Find where the given text appears and provide that cell's center as [X, Y] coordinate. 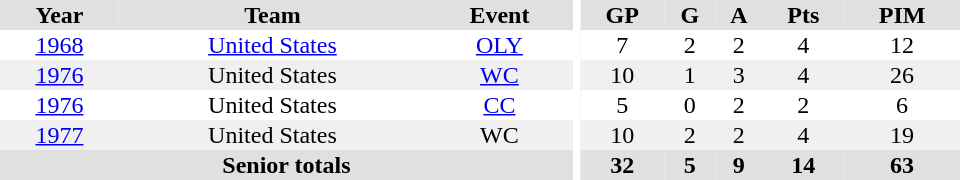
7 [622, 45]
1977 [60, 135]
OLY [500, 45]
G [690, 15]
0 [690, 105]
Senior totals [286, 165]
Pts [804, 15]
12 [902, 45]
26 [902, 75]
6 [902, 105]
A [738, 15]
CC [500, 105]
Team [272, 15]
Year [60, 15]
1968 [60, 45]
PIM [902, 15]
1 [690, 75]
GP [622, 15]
3 [738, 75]
63 [902, 165]
14 [804, 165]
9 [738, 165]
Event [500, 15]
32 [622, 165]
19 [902, 135]
